For the text-containing cell, return its midpoint in [X, Y] coordinate format. 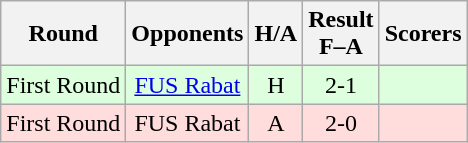
ResultF–A [341, 34]
2-1 [341, 85]
2-0 [341, 123]
Scorers [423, 34]
H/A [276, 34]
H [276, 85]
Round [64, 34]
Opponents [188, 34]
A [276, 123]
